Return (x, y) of the center of cell containing provided text 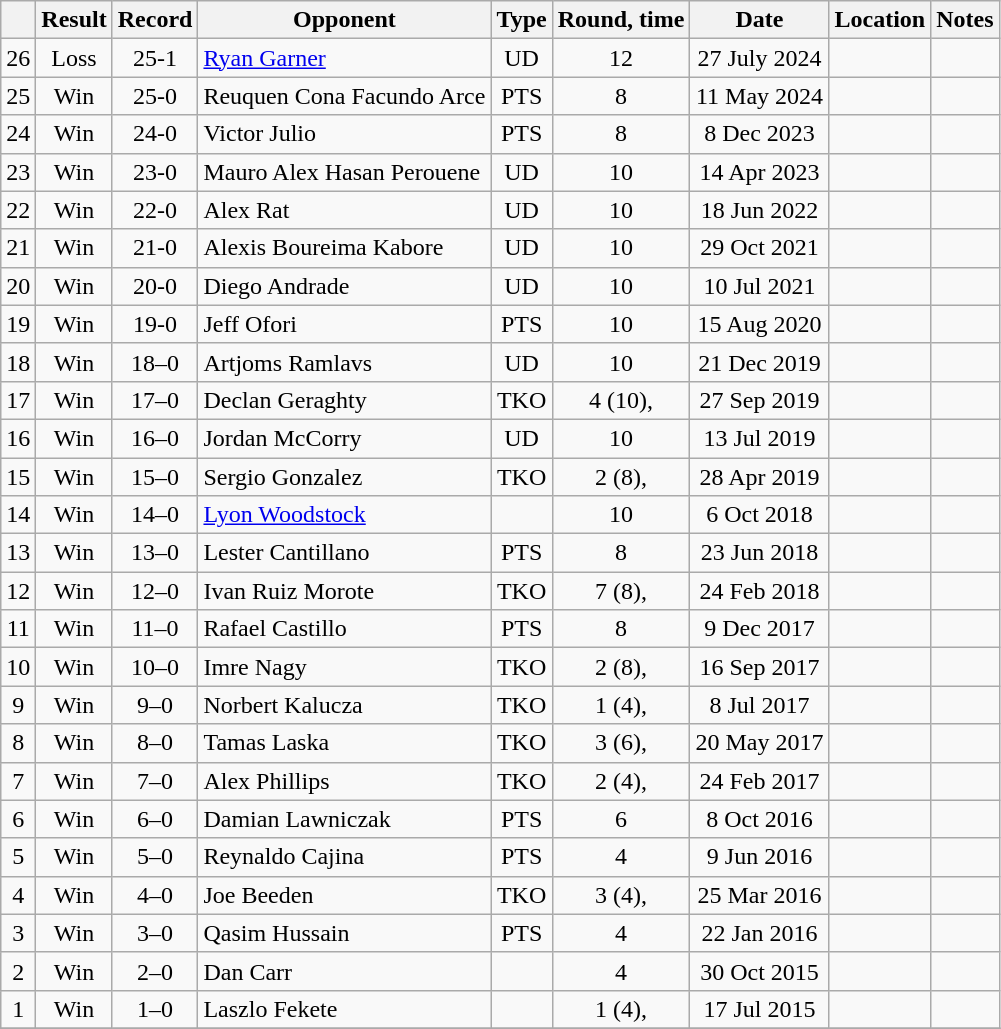
2 (4), (621, 781)
Imre Nagy (344, 667)
Reuquen Cona Facundo Arce (344, 96)
Ivan Ruiz Morote (344, 591)
2–0 (155, 971)
27 July 2024 (760, 58)
Laszlo Fekete (344, 1009)
30 Oct 2015 (760, 971)
18 Jun 2022 (760, 210)
Reynaldo Cajina (344, 857)
17 (18, 400)
3 (18, 933)
25-1 (155, 58)
19-0 (155, 324)
9 (18, 705)
10 Jul 2021 (760, 286)
Round, time (621, 20)
Ryan Garner (344, 58)
Lester Cantillano (344, 553)
18–0 (155, 362)
8–0 (155, 743)
Type (522, 20)
Damian Lawniczak (344, 819)
Victor Julio (344, 134)
10–0 (155, 667)
20 (18, 286)
15 (18, 477)
Declan Geraghty (344, 400)
14 (18, 515)
28 Apr 2019 (760, 477)
Notes (965, 20)
15–0 (155, 477)
Date (760, 20)
9 Jun 2016 (760, 857)
7 (18, 781)
9–0 (155, 705)
Alexis Boureima Kabore (344, 248)
19 (18, 324)
21 (18, 248)
13 Jul 2019 (760, 438)
Rafael Castillo (344, 629)
5 (18, 857)
Alex Rat (344, 210)
6 Oct 2018 (760, 515)
Mauro Alex Hasan Perouene (344, 172)
14 Apr 2023 (760, 172)
3 (6), (621, 743)
Sergio Gonzalez (344, 477)
23-0 (155, 172)
5–0 (155, 857)
25 Mar 2016 (760, 895)
24 (18, 134)
4–0 (155, 895)
Jordan McCorry (344, 438)
22-0 (155, 210)
16 (18, 438)
18 (18, 362)
16 Sep 2017 (760, 667)
7 (8), (621, 591)
21-0 (155, 248)
6–0 (155, 819)
Norbert Kalucza (344, 705)
12–0 (155, 591)
24 Feb 2017 (760, 781)
17 Jul 2015 (760, 1009)
Alex Phillips (344, 781)
25-0 (155, 96)
Result (74, 20)
Location (880, 20)
Dan Carr (344, 971)
Record (155, 20)
Diego Andrade (344, 286)
20-0 (155, 286)
22 Jan 2016 (760, 933)
24-0 (155, 134)
9 Dec 2017 (760, 629)
Lyon Woodstock (344, 515)
11 (18, 629)
27 Sep 2019 (760, 400)
3 (4), (621, 895)
7–0 (155, 781)
21 Dec 2019 (760, 362)
8 Oct 2016 (760, 819)
8 Dec 2023 (760, 134)
20 May 2017 (760, 743)
3–0 (155, 933)
13 (18, 553)
1–0 (155, 1009)
13–0 (155, 553)
23 Jun 2018 (760, 553)
22 (18, 210)
29 Oct 2021 (760, 248)
16–0 (155, 438)
23 (18, 172)
11–0 (155, 629)
Loss (74, 58)
8 Jul 2017 (760, 705)
17–0 (155, 400)
26 (18, 58)
Tamas Laska (344, 743)
1 (18, 1009)
Opponent (344, 20)
14–0 (155, 515)
25 (18, 96)
Jeff Ofori (344, 324)
Qasim Hussain (344, 933)
11 May 2024 (760, 96)
Joe Beeden (344, 895)
2 (18, 971)
4 (10), (621, 400)
24 Feb 2018 (760, 591)
15 Aug 2020 (760, 324)
Artjoms Ramlavs (344, 362)
